Return the [x, y] coordinate for the center point of the cell that contains the specified text.  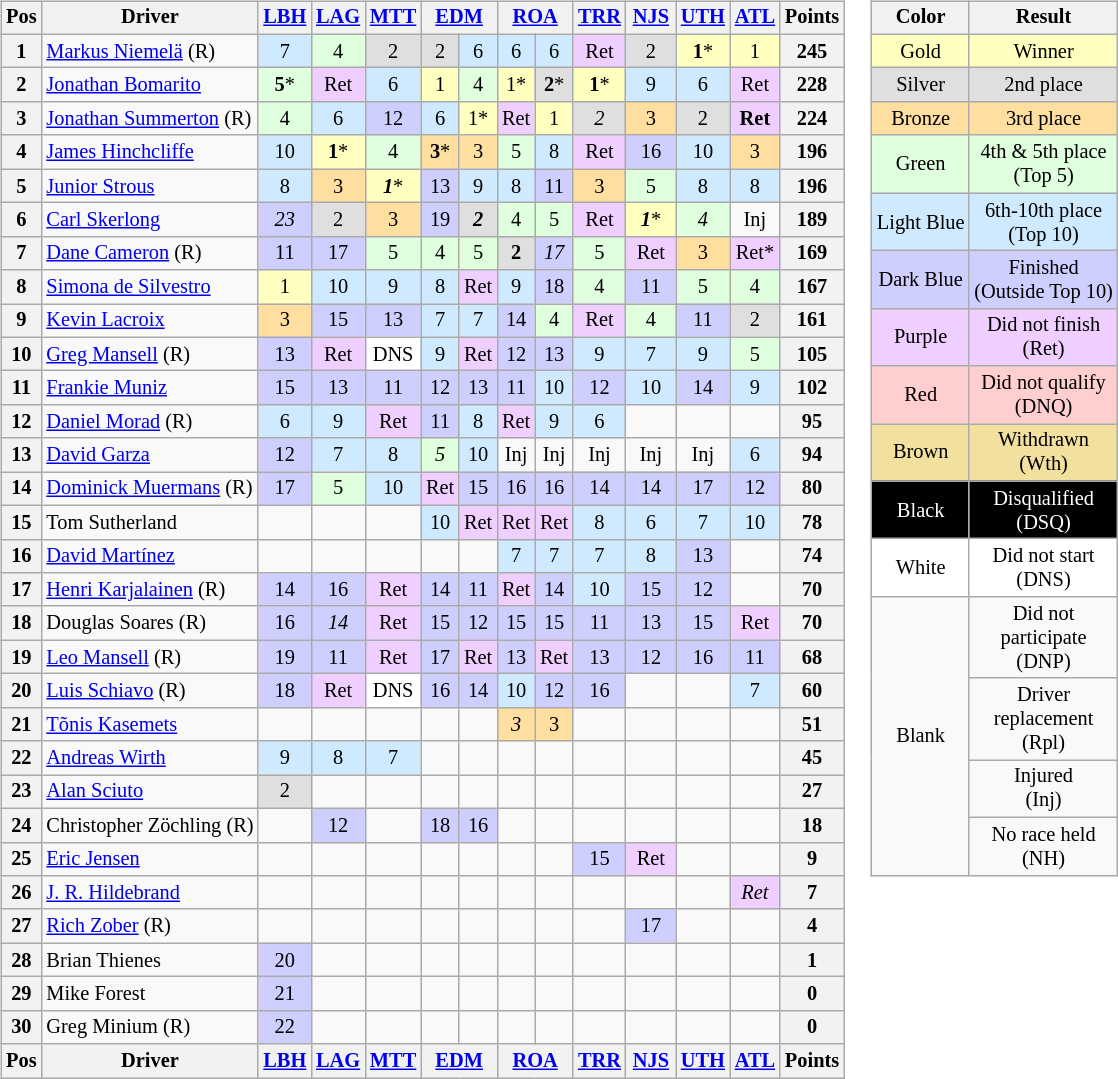
28 [21, 960]
Daniel Morad (R) [150, 422]
224 [812, 119]
60 [812, 691]
Dominick Muermans (R) [150, 489]
68 [812, 657]
Result [1043, 18]
James Hinchcliffe [150, 152]
Christopher Zöchling (R) [150, 825]
Jonathan Bomarito [150, 85]
Andreas Wirth [150, 758]
Rich Zober (R) [150, 926]
Kevin Lacroix [150, 321]
Simona de Silvestro [150, 287]
25 [21, 859]
78 [812, 522]
74 [812, 556]
26 [21, 893]
Light Blue [920, 222]
Alan Sciuto [150, 792]
102 [812, 388]
189 [812, 220]
Did not start(DNS) [1043, 568]
J. R. Hildebrand [150, 893]
Ret* [755, 253]
105 [812, 354]
Winner [1043, 51]
Blank [920, 736]
Brian Thienes [150, 960]
94 [812, 455]
Did not qualify(DNQ) [1043, 395]
Color [920, 18]
5* [284, 85]
Leo Mansell (R) [150, 657]
51 [812, 724]
228 [812, 85]
29 [21, 994]
Tõnis Kasemets [150, 724]
David Garza [150, 455]
24 [21, 825]
Luis Schiavo (R) [150, 691]
Greg Mansell (R) [150, 354]
Driverreplacement(Rpl) [1043, 719]
167 [812, 287]
Dark Blue [920, 280]
Purple [920, 337]
Finished(Outside Top 10) [1043, 280]
Disqualified(DSQ) [1043, 510]
80 [812, 489]
White [920, 568]
169 [812, 253]
6th-10th place(Top 10) [1043, 222]
Did not finish(Ret) [1043, 337]
2nd place [1043, 85]
30 [21, 1027]
Markus Niemelä (R) [150, 51]
Greg Minium (R) [150, 1027]
95 [812, 422]
2* [554, 85]
No race held(NH) [1043, 846]
Gold [920, 51]
Carl Skerlong [150, 220]
Injured(Inj) [1043, 789]
Douglas Soares (R) [150, 623]
Did notparticipate(DNP) [1043, 638]
Tom Sutherland [150, 522]
3rd place [1043, 119]
Dane Cameron (R) [150, 253]
161 [812, 321]
Mike Forest [150, 994]
Henri Karjalainen (R) [150, 590]
4th & 5th place(Top 5) [1043, 164]
245 [812, 51]
Bronze [920, 119]
Withdrawn(Wth) [1043, 453]
Jonathan Summerton (R) [150, 119]
Frankie Muniz [150, 388]
3* [440, 152]
Junior Strous [150, 186]
Red [920, 395]
Silver [920, 85]
Brown [920, 453]
Eric Jensen [150, 859]
David Martínez [150, 556]
Green [920, 164]
Black [920, 510]
45 [812, 758]
